Provide the [x, y] coordinate of the cell's center where the given text is located.  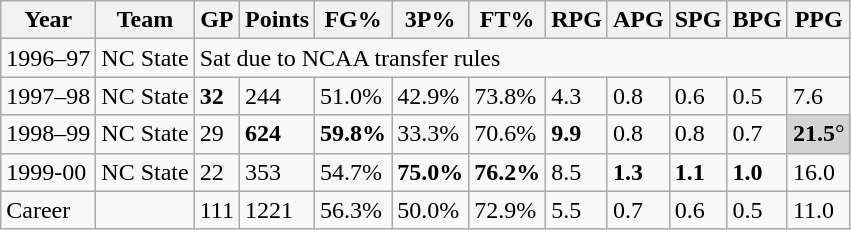
5.5 [577, 210]
APG [638, 20]
FT% [508, 20]
16.0 [818, 172]
PPG [818, 20]
76.2% [508, 172]
1221 [276, 210]
GP [216, 20]
32 [216, 96]
244 [276, 96]
Team [145, 20]
1.3 [638, 172]
11.0 [818, 210]
Career [48, 210]
1996–97 [48, 58]
Sat due to NCAA transfer rules [522, 58]
Points [276, 20]
Year [48, 20]
75.0% [430, 172]
SPG [698, 20]
4.3 [577, 96]
51.0% [354, 96]
33.3% [430, 134]
9.9 [577, 134]
FG% [354, 20]
21.5° [818, 134]
29 [216, 134]
353 [276, 172]
1.0 [757, 172]
1.1 [698, 172]
42.9% [430, 96]
70.6% [508, 134]
1999-00 [48, 172]
111 [216, 210]
72.9% [508, 210]
22 [216, 172]
56.3% [354, 210]
BPG [757, 20]
73.8% [508, 96]
RPG [577, 20]
624 [276, 134]
3P% [430, 20]
1997–98 [48, 96]
54.7% [354, 172]
59.8% [354, 134]
8.5 [577, 172]
50.0% [430, 210]
1998–99 [48, 134]
7.6 [818, 96]
